Identify which cell holds the provided text, then report its (X, Y) central coordinate. 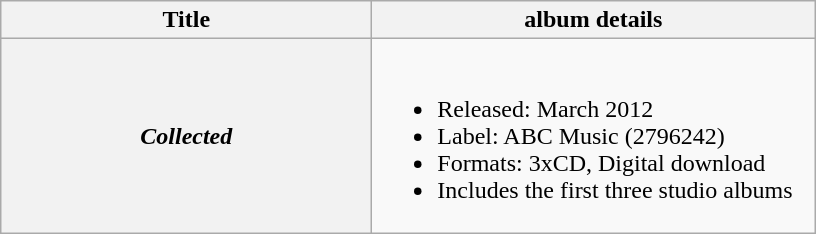
Title (186, 20)
Released: March 2012Label: ABC Music (2796242)Formats: 3xCD, Digital downloadIncludes the first three studio albums (594, 136)
album details (594, 20)
Collected (186, 136)
